Pinpoint the cell where the given text exists, returning its (x, y) midpoint coordinate. 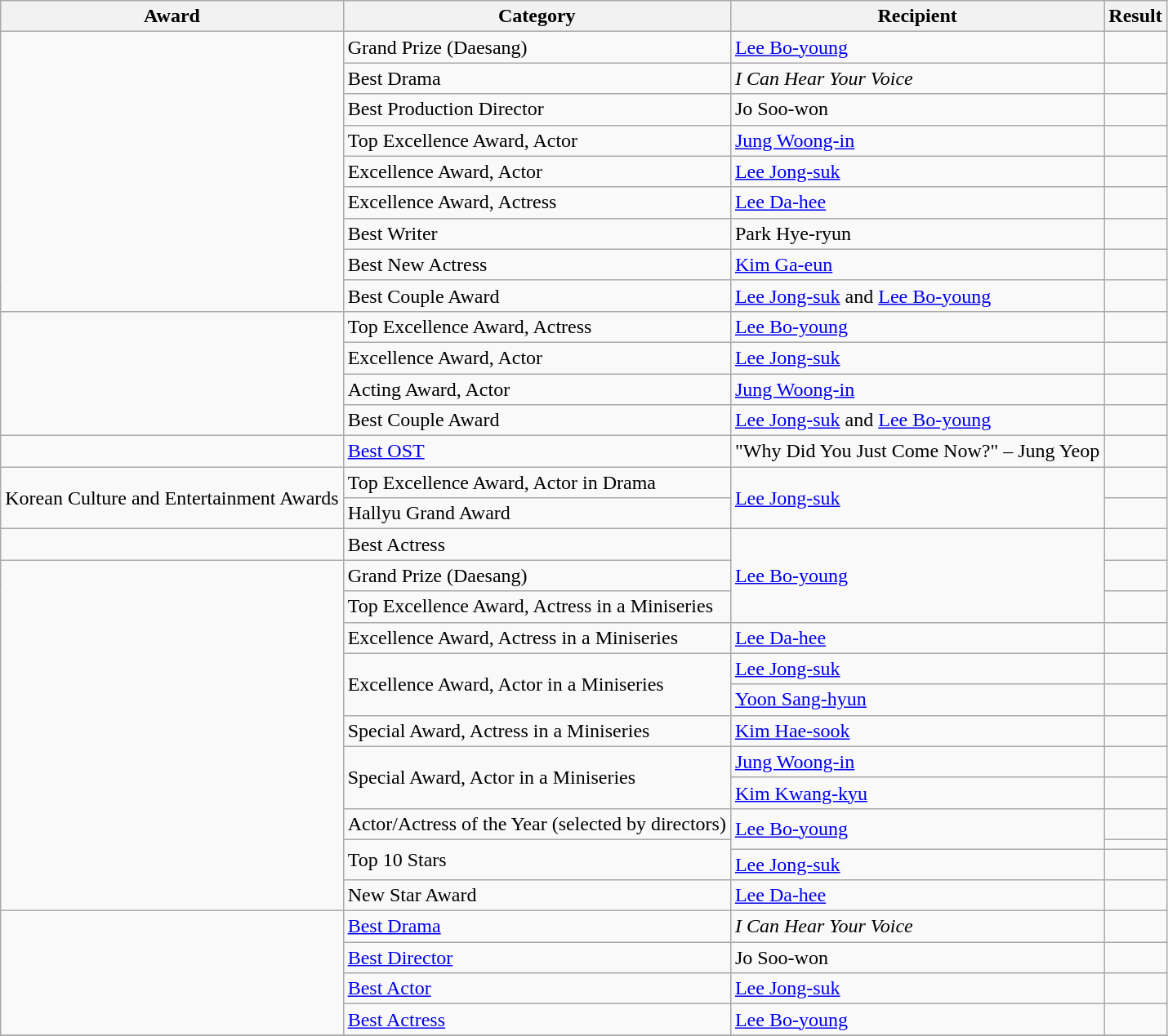
Kim Ga-eun (916, 265)
Top Excellence Award, Actor in Drama (537, 482)
Actor/Actress of the Year (selected by directors) (537, 824)
New Star Award (537, 896)
Special Award, Actress in a Miniseries (537, 731)
"Why Did You Just Come Now?" – Jung Yeop (916, 451)
Best Writer (537, 233)
Excellence Award, Actress (537, 202)
Best Director (537, 958)
Best OST (537, 451)
Special Award, Actor in a Miniseries (537, 777)
Park Hye-ryun (916, 233)
Korean Culture and Entertainment Awards (172, 498)
Kim Hae-sook (916, 731)
Yoon Sang-hyun (916, 700)
Top 10 Stars (537, 859)
Best Production Director (537, 109)
Kim Kwang-kyu (916, 793)
Excellence Award, Actress in a Miniseries (537, 638)
Award (172, 16)
Best New Actress (537, 265)
Acting Award, Actor (537, 389)
Best Actor (537, 989)
Top Excellence Award, Actress in a Miniseries (537, 607)
Top Excellence Award, Actor (537, 140)
Category (537, 16)
Excellence Award, Actor in a Miniseries (537, 684)
Hallyu Grand Award (537, 514)
Top Excellence Award, Actress (537, 327)
Result (1135, 16)
Recipient (916, 16)
